Extract the (X, Y) coordinate from the center of the cell holding the provided text.  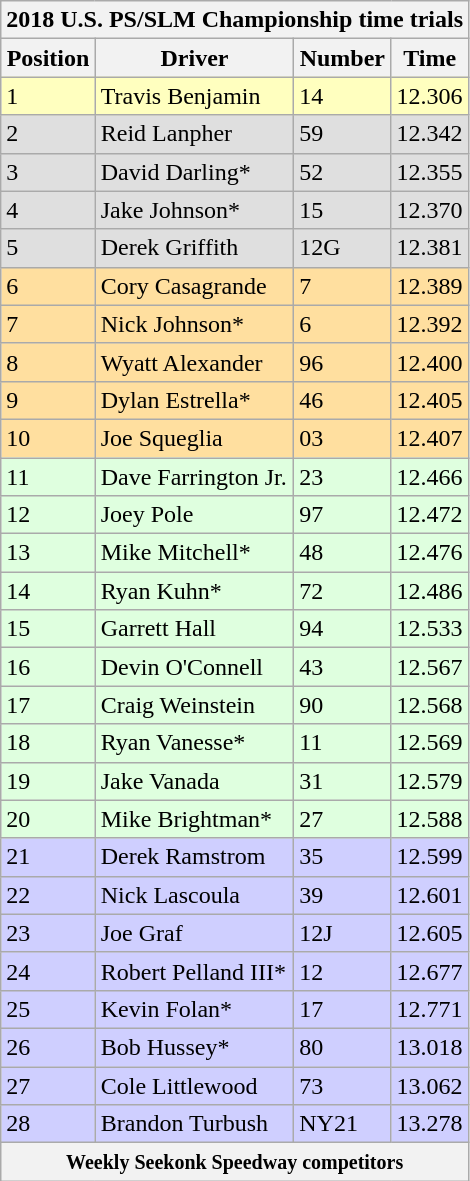
12.472 (430, 515)
20 (48, 819)
Cole Littlewood (194, 1085)
39 (342, 895)
12.568 (430, 705)
David Darling* (194, 172)
12.306 (430, 96)
Number (342, 58)
Joe Squeglia (194, 438)
12.355 (430, 172)
12.392 (430, 324)
12.588 (430, 819)
Jake Vanada (194, 781)
12G (342, 248)
03 (342, 438)
12.677 (430, 971)
8 (48, 362)
Derek Griffith (194, 248)
9 (48, 400)
21 (48, 857)
97 (342, 515)
12.381 (430, 248)
90 (342, 705)
Driver (194, 58)
Robert Pelland III* (194, 971)
35 (342, 857)
59 (342, 134)
24 (48, 971)
12.567 (430, 667)
Time (430, 58)
12.569 (430, 743)
Brandon Turbush (194, 1124)
Mike Mitchell* (194, 553)
Jake Johnson* (194, 210)
12.533 (430, 629)
NY21 (342, 1124)
Dylan Estrella* (194, 400)
4 (48, 210)
Dave Farrington Jr. (194, 477)
Bob Hussey* (194, 1047)
12.601 (430, 895)
13 (48, 553)
Nick Johnson* (194, 324)
13.062 (430, 1085)
26 (48, 1047)
Joey Pole (194, 515)
Wyatt Alexander (194, 362)
Devin O'Connell (194, 667)
52 (342, 172)
13.278 (430, 1124)
46 (342, 400)
12.466 (430, 477)
Craig Weinstein (194, 705)
12.405 (430, 400)
Nick Lascoula (194, 895)
18 (48, 743)
Position (48, 58)
3 (48, 172)
12.579 (430, 781)
Weekly Seekonk Speedway competitors (235, 1162)
Travis Benjamin (194, 96)
12.486 (430, 591)
22 (48, 895)
Mike Brightman* (194, 819)
Ryan Kuhn* (194, 591)
Garrett Hall (194, 629)
5 (48, 248)
Joe Graf (194, 933)
2 (48, 134)
2018 U.S. PS/SLM Championship time trials (235, 20)
31 (342, 781)
96 (342, 362)
43 (342, 667)
73 (342, 1085)
12.407 (430, 438)
Kevin Folan* (194, 1009)
12.389 (430, 286)
Derek Ramstrom (194, 857)
16 (48, 667)
19 (48, 781)
12.342 (430, 134)
10 (48, 438)
12.605 (430, 933)
12J (342, 933)
12.599 (430, 857)
94 (342, 629)
12.476 (430, 553)
12.400 (430, 362)
1 (48, 96)
72 (342, 591)
12.771 (430, 1009)
12.370 (430, 210)
28 (48, 1124)
13.018 (430, 1047)
Cory Casagrande (194, 286)
48 (342, 553)
25 (48, 1009)
Ryan Vanesse* (194, 743)
80 (342, 1047)
Reid Lanpher (194, 134)
